Return the [X, Y] coordinate for the center point of the cell that contains the specified text.  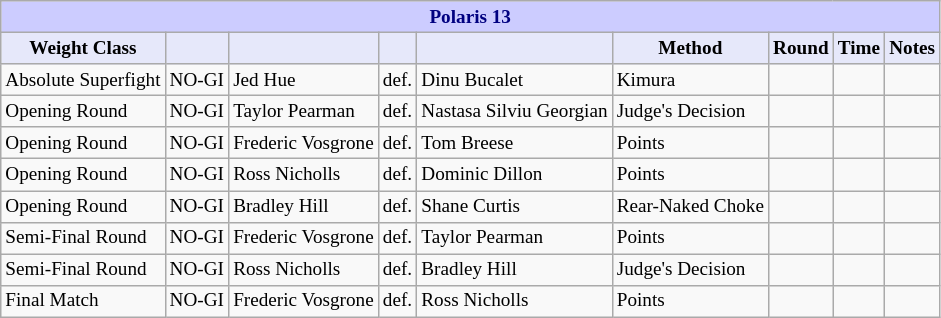
Notes [912, 48]
Rear-Naked Choke [690, 206]
Kimura [690, 80]
Round [802, 48]
Final Match [83, 301]
Jed Hue [304, 80]
Dominic Dillon [514, 175]
Polaris 13 [470, 17]
Weight Class [83, 48]
Tom Breese [514, 143]
Time [858, 48]
Method [690, 48]
Dinu Bucalet [514, 80]
Shane Curtis [514, 206]
Absolute Superfight [83, 80]
Nastasa Silviu Georgian [514, 111]
